From the cell containing the given text, extract its center point as [x, y] coordinate. 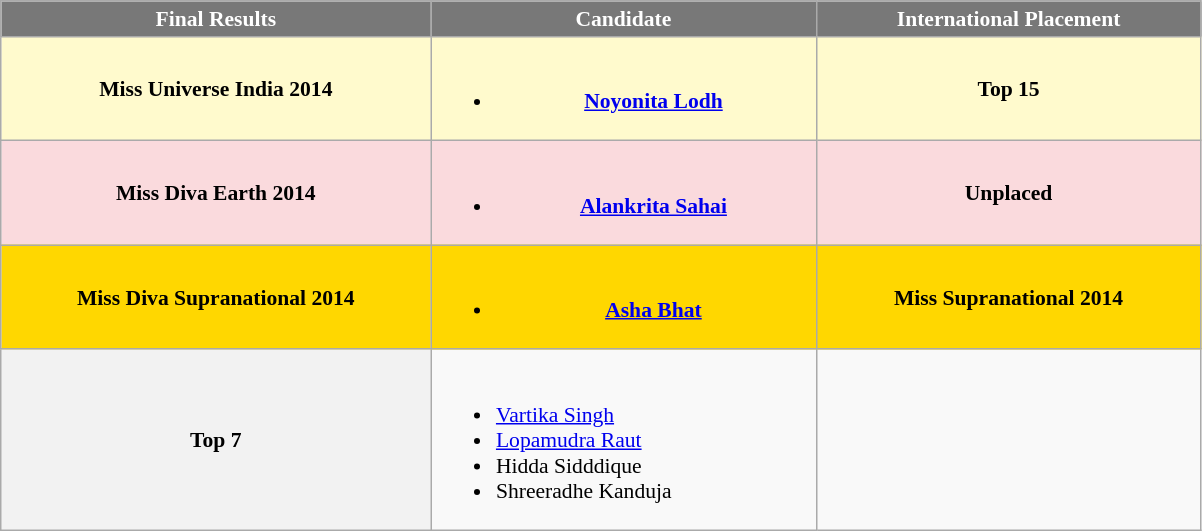
Vartika SinghLopamudra RautHidda SidddiqueShreeradhe Kanduja [624, 440]
Alankrita Sahai [624, 193]
International Placement [1008, 19]
Top 7 [216, 440]
Miss Diva Supranational 2014 [216, 297]
Top 15 [1008, 89]
Miss Supranational 2014 [1008, 297]
Miss Universe India 2014 [216, 89]
Unplaced [1008, 193]
Candidate [624, 19]
Miss Diva Earth 2014 [216, 193]
Noyonita Lodh [624, 89]
Asha Bhat [624, 297]
Final Results [216, 19]
